For the text-containing cell, return its midpoint in [x, y] coordinate format. 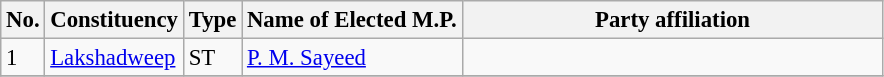
ST [212, 58]
Party affiliation [672, 20]
Lakshadweep [114, 58]
Constituency [114, 20]
No. [23, 20]
Name of Elected M.P. [352, 20]
1 [23, 58]
P. M. Sayeed [352, 58]
Type [212, 20]
